Extract the [x, y] coordinate from the center of the cell holding the provided text.  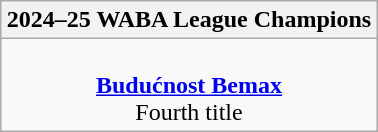
Budućnost BemaxFourth title [188, 85]
2024–25 WABA League Champions [188, 20]
